Return the (x, y) coordinate for the center point of the cell that contains the specified text.  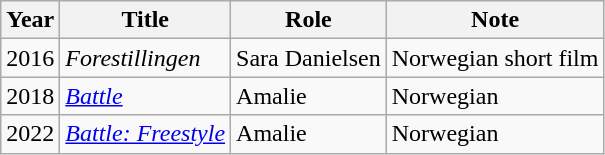
Role (309, 20)
Year (30, 20)
Title (146, 20)
2018 (30, 96)
2022 (30, 134)
Battle: Freestyle (146, 134)
Sara Danielsen (309, 58)
Battle (146, 96)
Note (495, 20)
Forestillingen (146, 58)
2016 (30, 58)
Norwegian short film (495, 58)
